For the text-containing cell, return its midpoint in [X, Y] coordinate format. 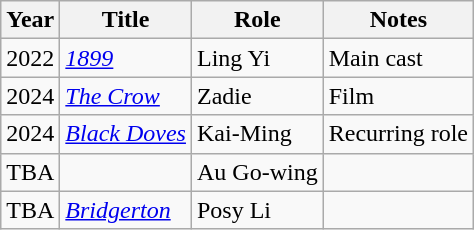
Au Go-wing [257, 172]
1899 [126, 58]
Recurring role [398, 134]
Year [30, 20]
Black Doves [126, 134]
Posy Li [257, 210]
2022 [30, 58]
Notes [398, 20]
Ling Yi [257, 58]
The Crow [126, 96]
Bridgerton [126, 210]
Title [126, 20]
Film [398, 96]
Kai-Ming [257, 134]
Role [257, 20]
Main cast [398, 58]
Zadie [257, 96]
